From the cell containing the given text, extract its center point as (X, Y) coordinate. 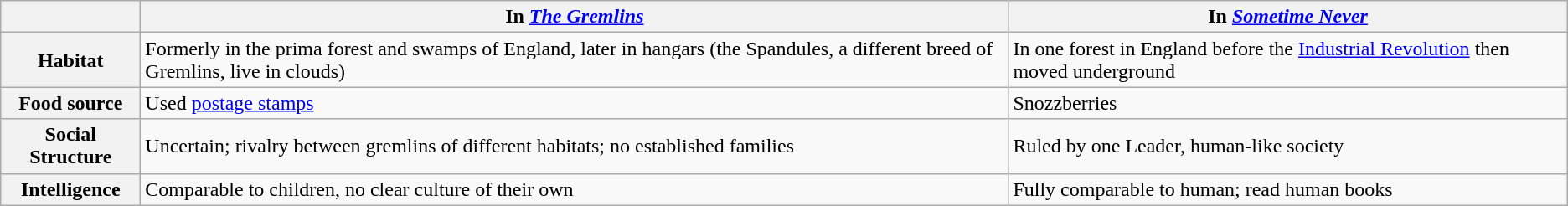
In The Gremlins (575, 17)
Used postage stamps (575, 103)
Intelligence (70, 189)
Uncertain; rivalry between gremlins of different habitats; no established families (575, 146)
In one forest in England before the Industrial Revolution then moved underground (1288, 60)
Formerly in the prima forest and swamps of England, later in hangars (the Spandules, a different breed of Gremlins, live in clouds) (575, 60)
In Sometime Never (1288, 17)
Ruled by one Leader, human-like society (1288, 146)
Habitat (70, 60)
Snozzberries (1288, 103)
Social Structure (70, 146)
Food source (70, 103)
Fully comparable to human; read human books (1288, 189)
Comparable to children, no clear culture of their own (575, 189)
